Capture the cell that displays the provided text and extract its (x, y) central coordinate. 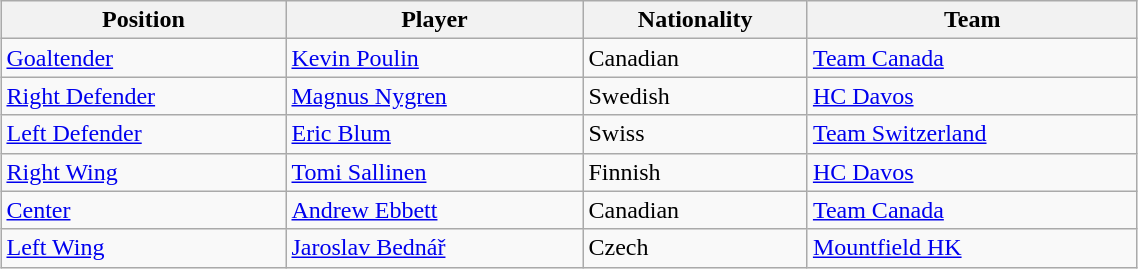
Eric Blum (434, 134)
Mountfield HK (972, 248)
Right Wing (144, 172)
Swiss (695, 134)
Goaltender (144, 58)
Position (144, 20)
Left Defender (144, 134)
Tomi Sallinen (434, 172)
Finnish (695, 172)
Team (972, 20)
Team Switzerland (972, 134)
Player (434, 20)
Jaroslav Bednář (434, 248)
Center (144, 210)
Magnus Nygren (434, 96)
Swedish (695, 96)
Nationality (695, 20)
Andrew Ebbett (434, 210)
Kevin Poulin (434, 58)
Czech (695, 248)
Left Wing (144, 248)
Right Defender (144, 96)
